Determine the (x, y) coordinate at the center of the cell enclosing the given text.  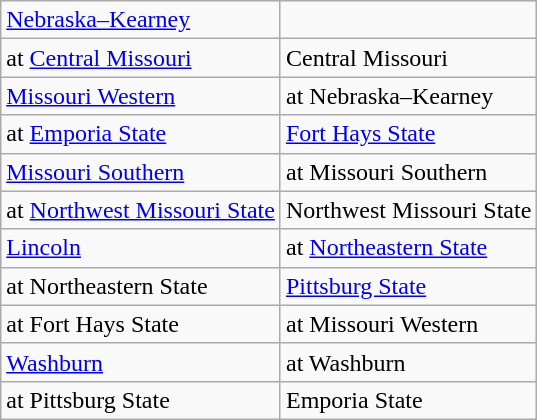
at Pittsburg State (141, 400)
Lincoln (141, 248)
Fort Hays State (408, 134)
at Missouri Southern (408, 172)
Missouri Western (141, 96)
Northwest Missouri State (408, 210)
Nebraska–Kearney (141, 20)
at Washburn (408, 362)
at Central Missouri (141, 58)
Missouri Southern (141, 172)
Pittsburg State (408, 286)
Washburn (141, 362)
at Fort Hays State (141, 324)
Emporia State (408, 400)
at Emporia State (141, 134)
Central Missouri (408, 58)
at Missouri Western (408, 324)
at Northwest Missouri State (141, 210)
at Nebraska–Kearney (408, 96)
